Detect which cell encompasses the target text, then output its [X, Y] center coordinate. 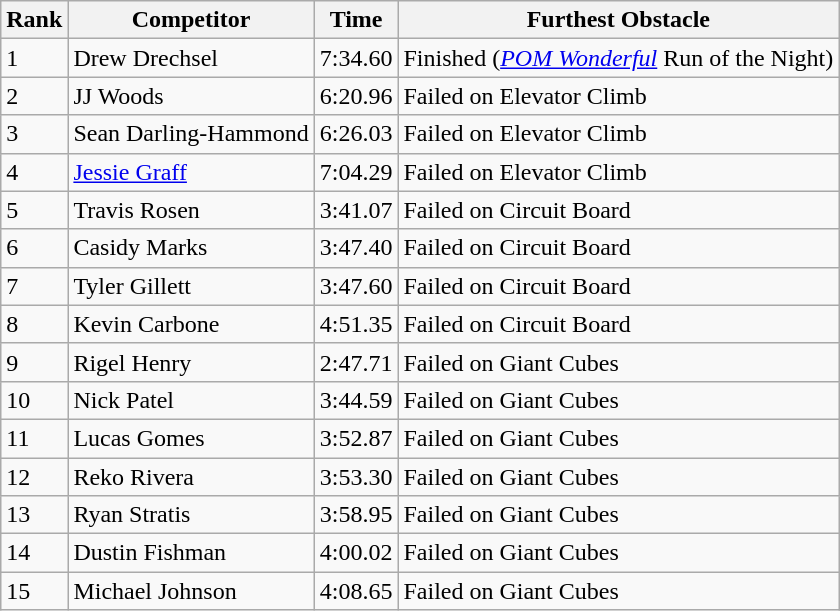
1 [34, 58]
9 [34, 362]
JJ Woods [191, 96]
3:41.07 [356, 210]
Furthest Obstacle [618, 20]
5 [34, 210]
11 [34, 438]
13 [34, 515]
4:00.02 [356, 553]
Finished (POM Wonderful Run of the Night) [618, 58]
Reko Rivera [191, 477]
14 [34, 553]
3:52.87 [356, 438]
3:44.59 [356, 400]
Casidy Marks [191, 248]
6 [34, 248]
15 [34, 591]
10 [34, 400]
Tyler Gillett [191, 286]
Rigel Henry [191, 362]
Nick Patel [191, 400]
2:47.71 [356, 362]
3 [34, 134]
Jessie Graff [191, 172]
7:04.29 [356, 172]
Dustin Fishman [191, 553]
8 [34, 324]
3:53.30 [356, 477]
Drew Drechsel [191, 58]
Travis Rosen [191, 210]
3:47.60 [356, 286]
Michael Johnson [191, 591]
Time [356, 20]
Rank [34, 20]
Competitor [191, 20]
Sean Darling-Hammond [191, 134]
2 [34, 96]
Lucas Gomes [191, 438]
4:51.35 [356, 324]
6:20.96 [356, 96]
3:58.95 [356, 515]
Ryan Stratis [191, 515]
12 [34, 477]
3:47.40 [356, 248]
6:26.03 [356, 134]
4:08.65 [356, 591]
7:34.60 [356, 58]
7 [34, 286]
4 [34, 172]
Kevin Carbone [191, 324]
